Determine the (x, y) coordinate at the center of the cell enclosing the given text.  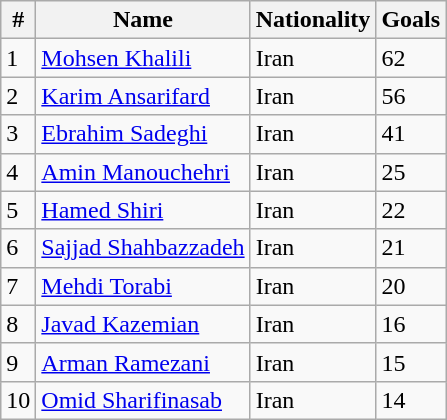
20 (411, 286)
Hamed Shiri (143, 210)
7 (18, 286)
Name (143, 20)
Mohsen Khalili (143, 58)
Mehdi Torabi (143, 286)
3 (18, 134)
4 (18, 172)
5 (18, 210)
25 (411, 172)
Javad Kazemian (143, 324)
62 (411, 58)
Karim Ansarifard (143, 96)
# (18, 20)
Ebrahim Sadeghi (143, 134)
Amin Manouchehri (143, 172)
41 (411, 134)
Nationality (313, 20)
9 (18, 362)
14 (411, 400)
6 (18, 248)
2 (18, 96)
21 (411, 248)
Sajjad Shahbazzadeh (143, 248)
16 (411, 324)
56 (411, 96)
15 (411, 362)
Arman Ramezani (143, 362)
Goals (411, 20)
Omid Sharifinasab (143, 400)
1 (18, 58)
10 (18, 400)
22 (411, 210)
8 (18, 324)
